Find where the given text appears and provide that cell's center as (X, Y) coordinate. 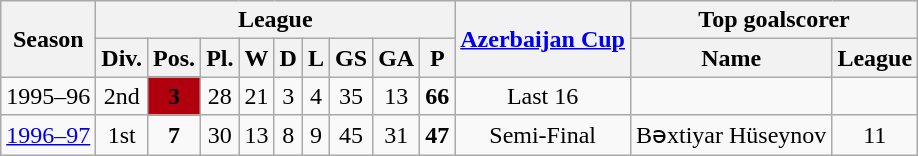
Name (730, 58)
P (438, 58)
W (256, 58)
7 (174, 135)
47 (438, 135)
L (316, 58)
Top goalscorer (774, 20)
30 (220, 135)
9 (316, 135)
Azerbaijan Cup (543, 39)
11 (875, 135)
21 (256, 96)
Last 16 (543, 96)
1996–97 (48, 135)
Season (48, 39)
4 (316, 96)
45 (352, 135)
35 (352, 96)
31 (396, 135)
1st (122, 135)
Pos. (174, 58)
66 (438, 96)
GA (396, 58)
D (288, 58)
Bəxtiyar Hüseynov (730, 135)
2nd (122, 96)
8 (288, 135)
1995–96 (48, 96)
GS (352, 58)
Semi-Final (543, 135)
Div. (122, 58)
28 (220, 96)
Pl. (220, 58)
